Provide the (x, y) coordinate of the cell's center where the given text is located.  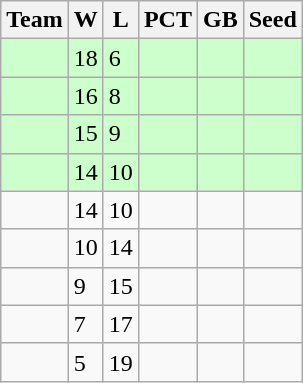
Team (35, 20)
16 (86, 96)
5 (86, 362)
PCT (168, 20)
W (86, 20)
GB (220, 20)
17 (120, 324)
Seed (272, 20)
6 (120, 58)
8 (120, 96)
18 (86, 58)
19 (120, 362)
L (120, 20)
7 (86, 324)
